Locate the cell with the specified text and output its [X, Y] center coordinate. 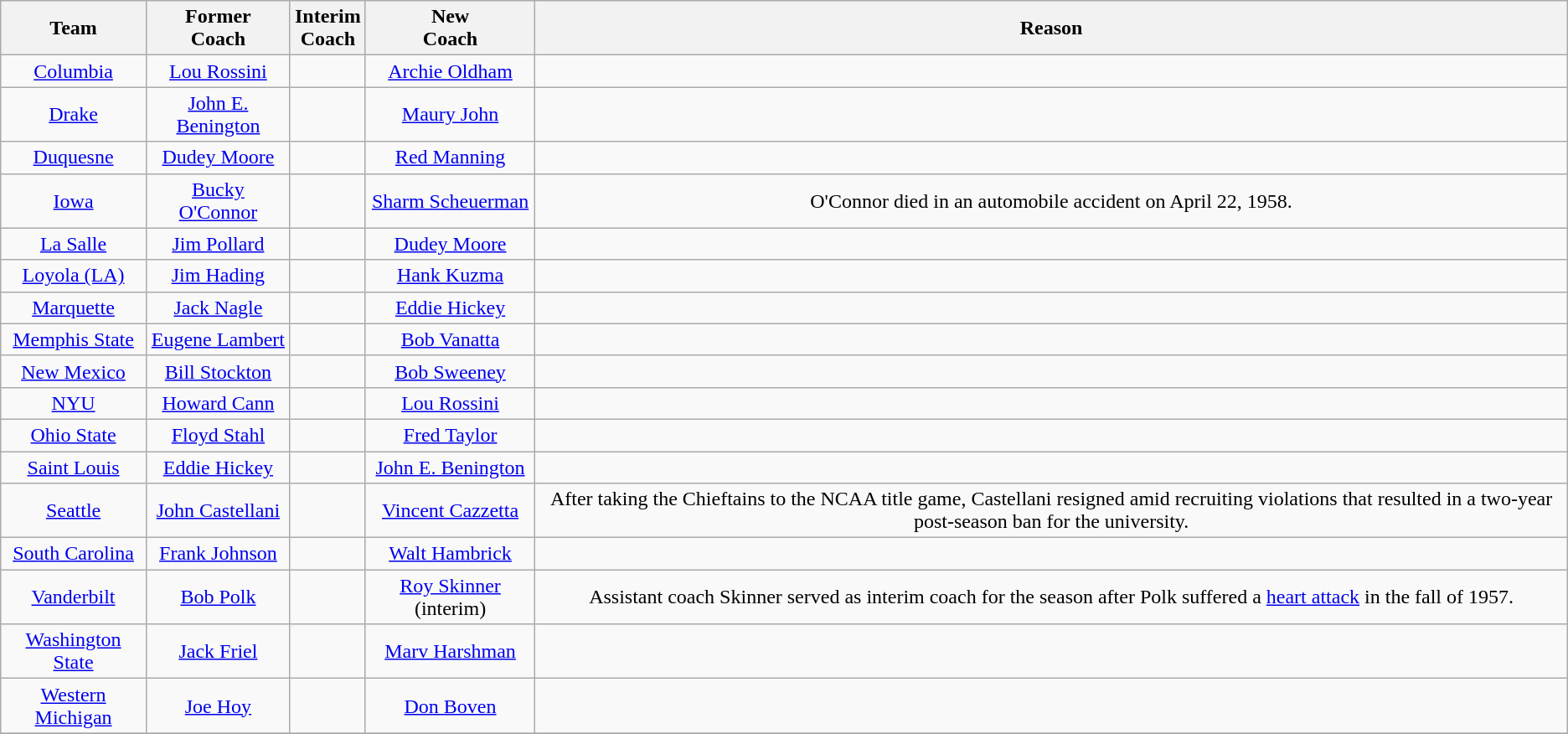
Seattle [74, 511]
Memphis State [74, 339]
Hank Kuzma [451, 276]
Western Michigan [74, 706]
Saint Louis [74, 467]
Marv Harshman [451, 652]
InterimCoach [328, 28]
Reason [1051, 28]
Joe Hoy [218, 706]
Washington State [74, 652]
Assistant coach Skinner served as interim coach for the season after Polk suffered a heart attack in the fall of 1957. [1051, 597]
Bob Vanatta [451, 339]
O'Connor died in an automobile accident on April 22, 1958. [1051, 201]
Red Manning [451, 158]
Roy Skinner (interim) [451, 597]
Archie Oldham [451, 71]
Columbia [74, 71]
Duquesne [74, 158]
Vincent Cazzetta [451, 511]
John Castellani [218, 511]
Jack Nagle [218, 308]
Drake [74, 114]
Vanderbilt [74, 597]
Team [74, 28]
Walt Hambrick [451, 554]
Marquette [74, 308]
Floyd Stahl [218, 435]
Ohio State [74, 435]
Bob Polk [218, 597]
Jim Pollard [218, 244]
FormerCoach [218, 28]
Howard Cann [218, 403]
Bill Stockton [218, 371]
Fred Taylor [451, 435]
Don Boven [451, 706]
La Salle [74, 244]
Eugene Lambert [218, 339]
Jim Hading [218, 276]
Loyola (LA) [74, 276]
Sharm Scheuerman [451, 201]
Frank Johnson [218, 554]
NewCoach [451, 28]
Bucky O'Connor [218, 201]
Jack Friel [218, 652]
New Mexico [74, 371]
Bob Sweeney [451, 371]
NYU [74, 403]
Maury John [451, 114]
South Carolina [74, 554]
Iowa [74, 201]
